Extract the (x, y) coordinate from the center of the cell holding the provided text.  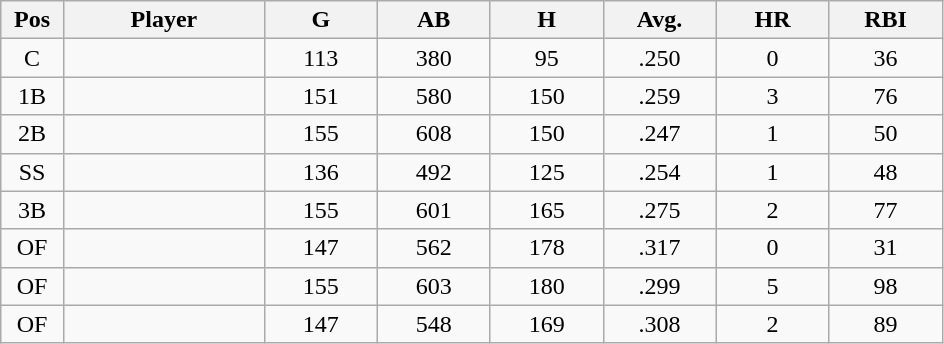
3 (772, 96)
48 (886, 172)
1B (32, 96)
HR (772, 20)
3B (32, 210)
98 (886, 286)
151 (320, 96)
AB (434, 20)
G (320, 20)
Pos (32, 20)
608 (434, 134)
77 (886, 210)
165 (546, 210)
RBI (886, 20)
36 (886, 58)
492 (434, 172)
76 (886, 96)
.317 (660, 248)
.275 (660, 210)
601 (434, 210)
C (32, 58)
169 (546, 324)
89 (886, 324)
548 (434, 324)
125 (546, 172)
.247 (660, 134)
380 (434, 58)
.299 (660, 286)
.254 (660, 172)
.308 (660, 324)
50 (886, 134)
178 (546, 248)
136 (320, 172)
603 (434, 286)
.250 (660, 58)
562 (434, 248)
.259 (660, 96)
SS (32, 172)
Player (164, 20)
H (546, 20)
5 (772, 286)
580 (434, 96)
95 (546, 58)
31 (886, 248)
180 (546, 286)
2B (32, 134)
113 (320, 58)
Avg. (660, 20)
